Identify which cell holds the provided text, then report its (X, Y) central coordinate. 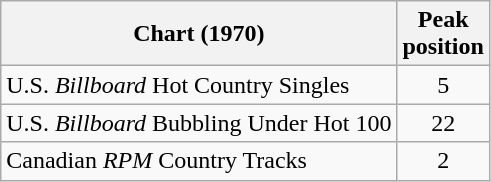
2 (443, 161)
Canadian RPM Country Tracks (199, 161)
Chart (1970) (199, 34)
22 (443, 123)
U.S. Billboard Bubbling Under Hot 100 (199, 123)
5 (443, 85)
U.S. Billboard Hot Country Singles (199, 85)
Peakposition (443, 34)
